Extract the (X, Y) coordinate from the center of the cell holding the provided text.  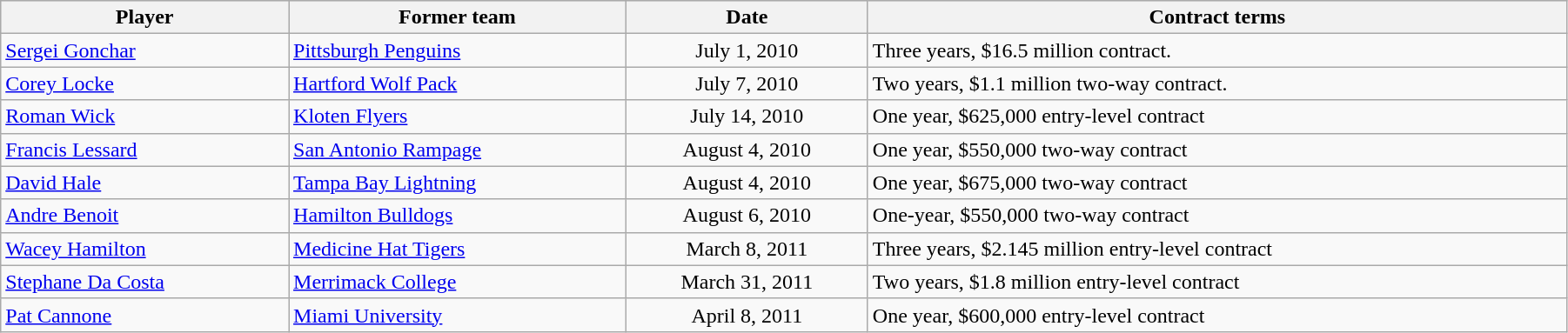
Hamilton Bulldogs (458, 216)
One year, $550,000 two-way contract (1216, 150)
Three years, $16.5 million contract. (1216, 50)
April 8, 2011 (747, 315)
Miami University (458, 315)
Medicine Hat Tigers (458, 249)
One year, $675,000 two-way contract (1216, 183)
Three years, $2.145 million entry-level contract (1216, 249)
Date (747, 17)
Contract terms (1216, 17)
Pittsburgh Penguins (458, 50)
Kloten Flyers (458, 117)
Wacey Hamilton (144, 249)
Andre Benoit (144, 216)
Sergei Gonchar (144, 50)
Hartford Wolf Pack (458, 83)
Tampa Bay Lightning (458, 183)
Pat Cannone (144, 315)
One year, $625,000 entry-level contract (1216, 117)
July 7, 2010 (747, 83)
Two years, $1.1 million two-way contract. (1216, 83)
Two years, $1.8 million entry-level contract (1216, 282)
March 31, 2011 (747, 282)
One year, $600,000 entry-level contract (1216, 315)
Player (144, 17)
July 1, 2010 (747, 50)
San Antonio Rampage (458, 150)
David Hale (144, 183)
Francis Lessard (144, 150)
Corey Locke (144, 83)
Former team (458, 17)
Stephane Da Costa (144, 282)
One-year, $550,000 two-way contract (1216, 216)
July 14, 2010 (747, 117)
August 6, 2010 (747, 216)
Merrimack College (458, 282)
Roman Wick (144, 117)
March 8, 2011 (747, 249)
